Search for the cell housing the specified text and yield its [X, Y] center coordinate. 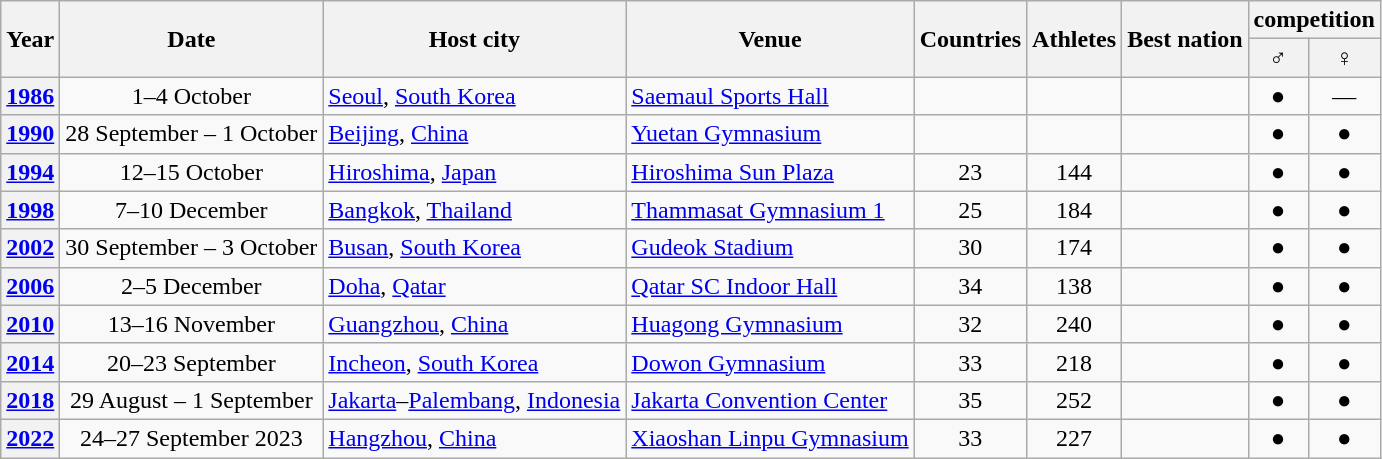
Beijing, China [474, 134]
1990 [30, 134]
Hiroshima, Japan [474, 172]
Dowon Gymnasium [770, 362]
2018 [30, 400]
Huagong Gymnasium [770, 324]
1998 [30, 210]
184 [1074, 210]
20–23 September [192, 362]
1–4 October [192, 96]
Best nation [1185, 39]
2010 [30, 324]
7–10 December [192, 210]
144 [1074, 172]
competition [1314, 20]
Venue [770, 39]
138 [1074, 286]
Countries [970, 39]
35 [970, 400]
13–16 November [192, 324]
Host city [474, 39]
29 August – 1 September [192, 400]
Saemaul Sports Hall [770, 96]
32 [970, 324]
Busan, South Korea [474, 248]
Seoul, South Korea [474, 96]
30 [970, 248]
Thammasat Gymnasium 1 [770, 210]
Bangkok, Thailand [474, 210]
Hangzhou, China [474, 438]
1986 [30, 96]
Xiaoshan Linpu Gymnasium [770, 438]
2–5 December [192, 286]
25 [970, 210]
Jakarta–Palembang, Indonesia [474, 400]
Hiroshima Sun Plaza [770, 172]
2006 [30, 286]
23 [970, 172]
Qatar SC Indoor Hall [770, 286]
2014 [30, 362]
Jakarta Convention Center [770, 400]
12–15 October [192, 172]
2022 [30, 438]
Doha, Qatar [474, 286]
2002 [30, 248]
28 September – 1 October [192, 134]
24–27 September 2023 [192, 438]
34 [970, 286]
174 [1074, 248]
Year [30, 39]
Guangzhou, China [474, 324]
227 [1074, 438]
1994 [30, 172]
Athletes [1074, 39]
Incheon, South Korea [474, 362]
♀ [1344, 58]
218 [1074, 362]
240 [1074, 324]
30 September – 3 October [192, 248]
Yuetan Gymnasium [770, 134]
♂ [1278, 58]
Date [192, 39]
— [1344, 96]
252 [1074, 400]
Gudeok Stadium [770, 248]
